Provide the [X, Y] coordinate of the cell's center where the given text is located.  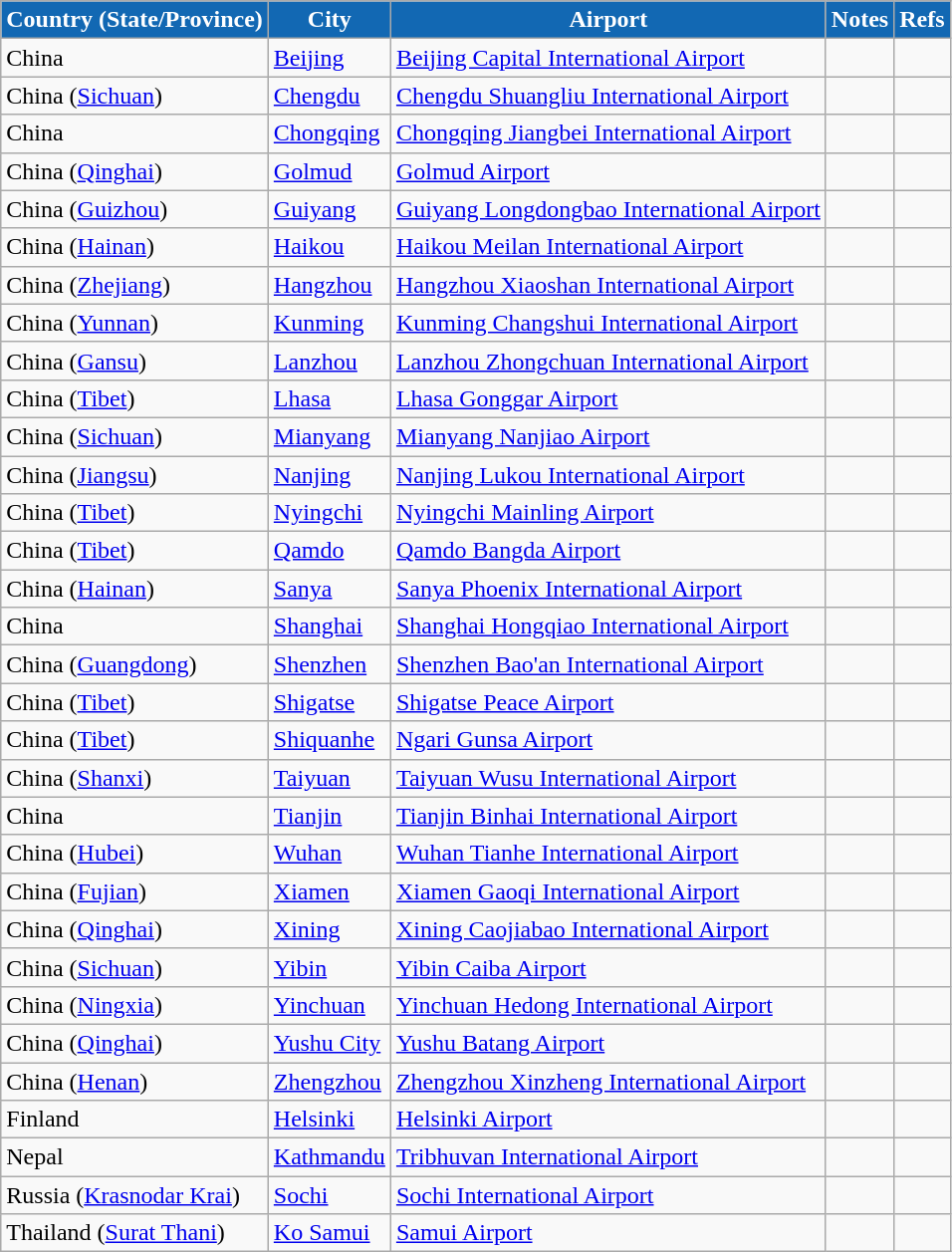
Haikou Meilan International Airport [607, 247]
Nanjing [329, 475]
Shigatse Peace Airport [607, 702]
Mianyang Nanjiao Airport [607, 436]
Lhasa Gonggar Airport [607, 398]
Lanzhou Zhongchuan International Airport [607, 361]
Tianjin Binhai International Airport [607, 816]
Chengdu Shuangliu International Airport [607, 96]
Sochi International Airport [607, 1195]
Kunming [329, 323]
Nepal [135, 1157]
Xining [329, 929]
China (Ningxia) [135, 1005]
Shigatse [329, 702]
Shanghai [329, 626]
Airport [607, 20]
China (Guizhou) [135, 209]
Chengdu [329, 96]
Tribhuvan International Airport [607, 1157]
Taiyuan Wusu International Airport [607, 778]
Nyingchi Mainling Airport [607, 513]
Mianyang [329, 436]
Chongqing Jiangbei International Airport [607, 133]
Ko Samui [329, 1233]
Helsinki Airport [607, 1120]
Tianjin [329, 816]
Notes [859, 20]
China (Hubei) [135, 854]
Chongqing [329, 133]
Xining Caojiabao International Airport [607, 929]
Sanya [329, 589]
Lhasa [329, 398]
China (Shanxi) [135, 778]
Yinchuan [329, 1005]
City [329, 20]
Yibin [329, 967]
Yushu Batang Airport [607, 1043]
Shenzhen Bao'an International Airport [607, 664]
Kunming Changshui International Airport [607, 323]
China (Guangdong) [135, 664]
Sochi [329, 1195]
Helsinki [329, 1120]
Russia (Krasnodar Krai) [135, 1195]
China (Jiangsu) [135, 475]
Hangzhou [329, 285]
Yibin Caiba Airport [607, 967]
Thailand (Surat Thani) [135, 1233]
Refs [922, 20]
Beijing [329, 58]
Qamdo Bangda Airport [607, 551]
Yushu City [329, 1043]
Sanya Phoenix International Airport [607, 589]
Zhengzhou Xinzheng International Airport [607, 1081]
Lanzhou [329, 361]
Wuhan Tianhe International Airport [607, 854]
Shenzhen [329, 664]
Guiyang Longdongbao International Airport [607, 209]
Finland [135, 1120]
China (Gansu) [135, 361]
Nyingchi [329, 513]
Nanjing Lukou International Airport [607, 475]
Shanghai Hongqiao International Airport [607, 626]
Golmud Airport [607, 171]
Kathmandu [329, 1157]
Qamdo [329, 551]
Xiamen Gaoqi International Airport [607, 891]
China (Fujian) [135, 891]
Haikou [329, 247]
Guiyang [329, 209]
Beijing Capital International Airport [607, 58]
Zhengzhou [329, 1081]
Country (State/Province) [135, 20]
Golmud [329, 171]
China (Yunnan) [135, 323]
Wuhan [329, 854]
Shiquanhe [329, 740]
Xiamen [329, 891]
Ngari Gunsa Airport [607, 740]
Hangzhou Xiaoshan International Airport [607, 285]
Yinchuan Hedong International Airport [607, 1005]
Samui Airport [607, 1233]
Taiyuan [329, 778]
China (Henan) [135, 1081]
China (Zhejiang) [135, 285]
